Find where the given text appears and provide that cell's center as [X, Y] coordinate. 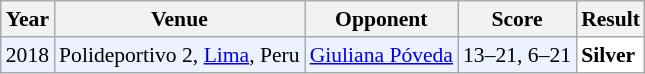
Result [610, 19]
Giuliana Póveda [382, 55]
2018 [28, 55]
13–21, 6–21 [517, 55]
Polideportivo 2, Lima, Peru [180, 55]
Opponent [382, 19]
Year [28, 19]
Score [517, 19]
Silver [610, 55]
Venue [180, 19]
